Pinpoint the cell where the given text exists, returning its (x, y) midpoint coordinate. 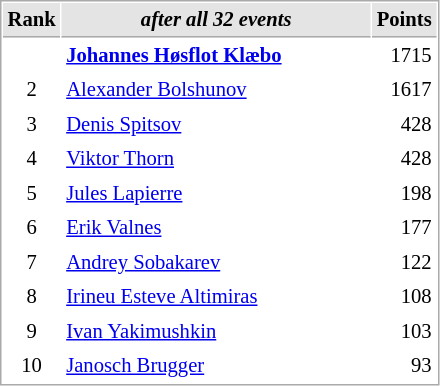
Rank (32, 20)
after all 32 events (216, 20)
10 (32, 366)
2 (32, 90)
4 (32, 158)
198 (404, 194)
1617 (404, 90)
108 (404, 296)
Alexander Bolshunov (216, 90)
9 (32, 332)
Andrey Sobakarev (216, 262)
Denis Spitsov (216, 124)
122 (404, 262)
8 (32, 296)
93 (404, 366)
Irineu Esteve Altimiras (216, 296)
5 (32, 194)
3 (32, 124)
Johannes Høsflot Klæbo (216, 56)
177 (404, 228)
1715 (404, 56)
Ivan Yakimushkin (216, 332)
Points (404, 20)
Viktor Thorn (216, 158)
Erik Valnes (216, 228)
Janosch Brugger (216, 366)
103 (404, 332)
6 (32, 228)
Jules Lapierre (216, 194)
7 (32, 262)
